Search for the cell housing the specified text and yield its [X, Y] center coordinate. 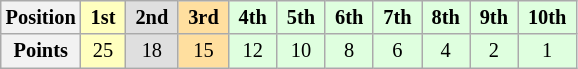
1st [104, 17]
8 [349, 51]
2nd [152, 17]
5th [301, 17]
Position [41, 17]
6th [349, 17]
1 [547, 51]
9th [494, 17]
6 [397, 51]
8th [446, 17]
18 [152, 51]
3rd [203, 17]
Points [41, 51]
4 [446, 51]
7th [397, 17]
15 [203, 51]
12 [253, 51]
4th [253, 17]
10th [547, 17]
10 [301, 51]
2 [494, 51]
25 [104, 51]
